Identify which cell holds the provided text, then report its [X, Y] central coordinate. 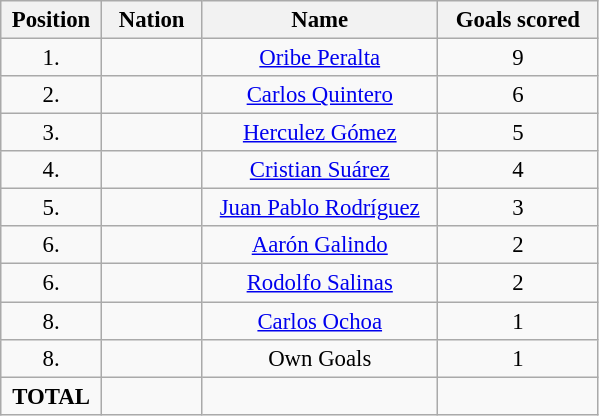
Name [320, 20]
Position [52, 20]
Juan Pablo Rodríguez [320, 208]
5 [518, 133]
Carlos Ochoa [320, 321]
Herculez Gómez [320, 133]
Aarón Galindo [320, 245]
4. [52, 170]
TOTAL [52, 396]
5. [52, 208]
6 [518, 95]
4 [518, 170]
3. [52, 133]
3 [518, 208]
Cristian Suárez [320, 170]
Own Goals [320, 358]
9 [518, 58]
2. [52, 95]
Goals scored [518, 20]
Carlos Quintero [320, 95]
1. [52, 58]
Nation [152, 20]
Rodolfo Salinas [320, 283]
Oribe Peralta [320, 58]
